Identify which cell holds the provided text, then report its (x, y) central coordinate. 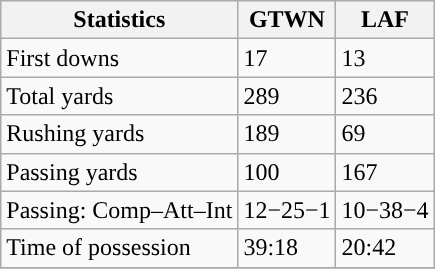
Total yards (120, 96)
Passing: Comp–Att–Int (120, 210)
189 (287, 134)
LAF (385, 20)
Time of possession (120, 248)
289 (287, 96)
12−25−1 (287, 210)
Statistics (120, 20)
13 (385, 58)
10−38−4 (385, 210)
39:18 (287, 248)
Passing yards (120, 172)
20:42 (385, 248)
17 (287, 58)
100 (287, 172)
69 (385, 134)
Rushing yards (120, 134)
First downs (120, 58)
167 (385, 172)
236 (385, 96)
GTWN (287, 20)
